Determine the [X, Y] coordinate at the center of the cell enclosing the given text.  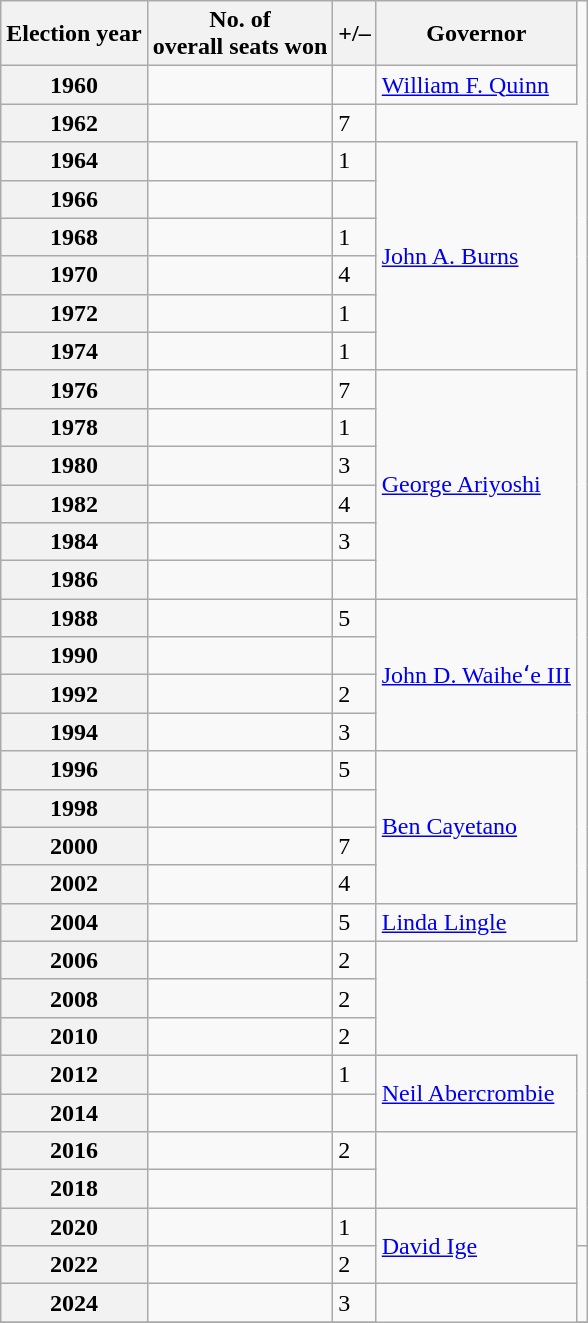
2002 [74, 884]
David Ige [476, 1246]
William F. Quinn [476, 85]
1988 [74, 618]
John D. Waiheʻe III [476, 675]
Ben Cayetano [476, 827]
1992 [74, 694]
1986 [74, 580]
1968 [74, 237]
1980 [74, 465]
2016 [74, 1151]
No. ofoverall seats won [240, 34]
2004 [74, 922]
2018 [74, 1189]
2000 [74, 846]
Election year [74, 34]
2024 [74, 1303]
1970 [74, 275]
2012 [74, 1074]
1962 [74, 123]
1964 [74, 161]
1982 [74, 503]
2008 [74, 998]
1984 [74, 542]
2022 [74, 1265]
1974 [74, 351]
George Ariyoshi [476, 484]
Governor [476, 34]
1960 [74, 85]
+/– [354, 34]
2010 [74, 1036]
1976 [74, 389]
1996 [74, 770]
1994 [74, 732]
1978 [74, 427]
Neil Abercrombie [476, 1093]
2006 [74, 960]
1990 [74, 656]
1998 [74, 808]
1966 [74, 199]
2014 [74, 1113]
John A. Burns [476, 256]
2020 [74, 1227]
1972 [74, 313]
Linda Lingle [476, 922]
